Scan for the cell matching the given text and deliver its [X, Y] coordinate at center. 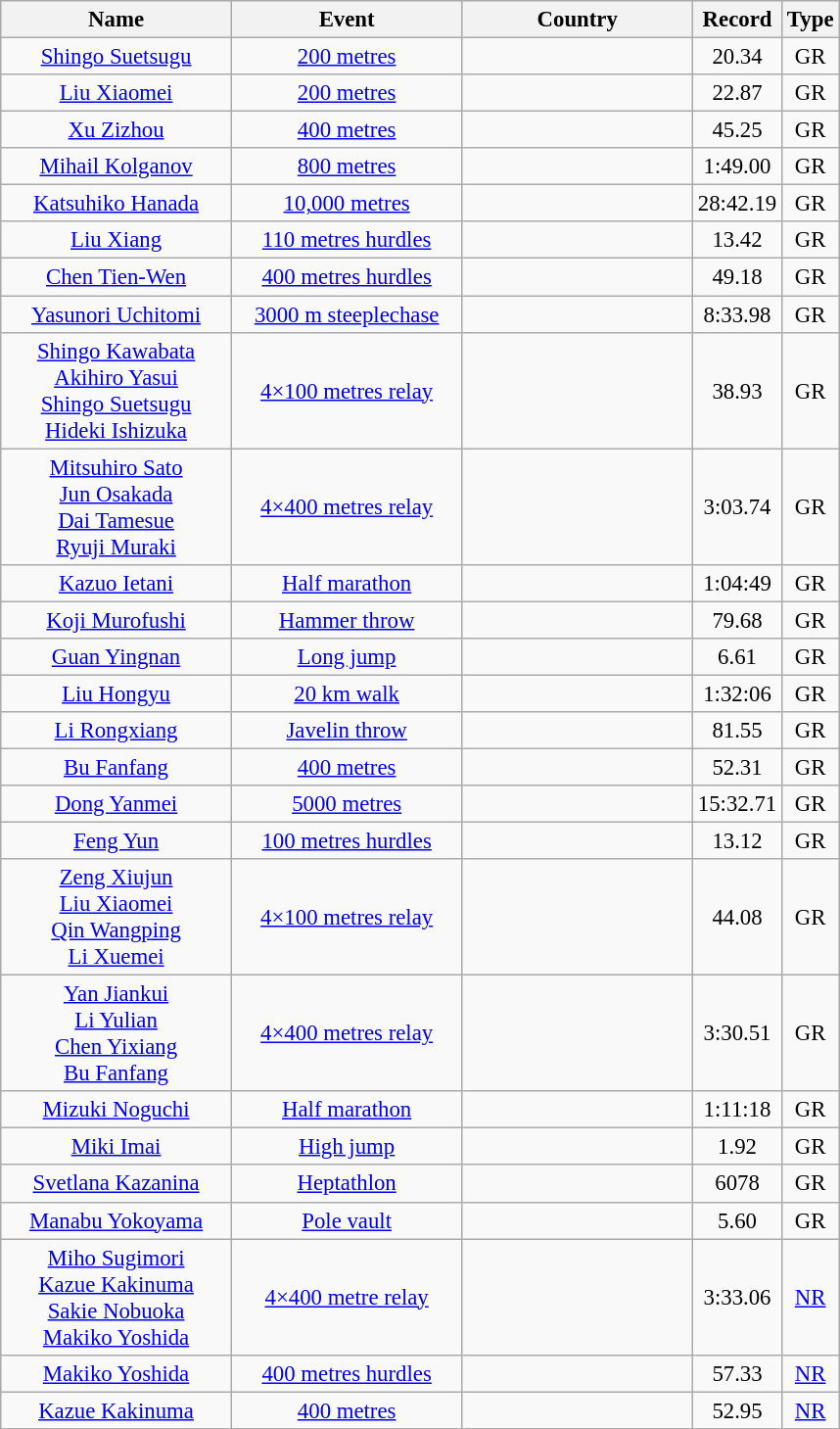
Kazue Kakinuma [117, 1410]
3:03.74 [738, 507]
Pole vault [347, 1220]
Heptathlon [347, 1184]
52.95 [738, 1410]
Mihail Kolganov [117, 167]
52.31 [738, 767]
Bu Fanfang [117, 767]
8:33.98 [738, 314]
Liu Xiaomei [117, 93]
1:04:49 [738, 583]
Katsuhiko Hanada [117, 204]
110 metres hurdles [347, 240]
Koji Murofushi [117, 620]
3:33.06 [738, 1297]
49.18 [738, 277]
Guan Yingnan [117, 657]
Country [578, 20]
1.92 [738, 1147]
20 km walk [347, 693]
Miho SugimoriKazue KakinumaSakie NobuokaMakiko Yoshida [117, 1297]
Xu Zizhou [117, 130]
Liu Hongyu [117, 693]
Makiko Yoshida [117, 1373]
Hammer throw [347, 620]
Liu Xiang [117, 240]
3000 m steeplechase [347, 314]
Zeng XiujunLiu XiaomeiQin WangpingLi Xuemei [117, 917]
10,000 metres [347, 204]
44.08 [738, 917]
Mitsuhiro SatoJun OsakadaDai TamesueRyuji Muraki [117, 507]
Event [347, 20]
Javelin throw [347, 731]
Miki Imai [117, 1147]
800 metres [347, 167]
22.87 [738, 93]
1:49.00 [738, 167]
45.25 [738, 130]
Dong Yanmei [117, 804]
Shingo Suetsugu [117, 57]
79.68 [738, 620]
Shingo KawabataAkihiro YasuiShingo SuetsuguHideki Ishizuka [117, 390]
Kazuo Ietani [117, 583]
13.12 [738, 841]
6078 [738, 1184]
13.42 [738, 240]
4×400 metre relay [347, 1297]
5000 metres [347, 804]
High jump [347, 1147]
81.55 [738, 731]
6.61 [738, 657]
28:42.19 [738, 204]
1:32:06 [738, 693]
38.93 [738, 390]
Mizuki Noguchi [117, 1110]
3:30.51 [738, 1034]
Record [738, 20]
Long jump [347, 657]
Name [117, 20]
1:11:18 [738, 1110]
Feng Yun [117, 841]
Yan JiankuiLi YulianChen YixiangBu Fanfang [117, 1034]
20.34 [738, 57]
57.33 [738, 1373]
Li Rongxiang [117, 731]
100 metres hurdles [347, 841]
Svetlana Kazanina [117, 1184]
Yasunori Uchitomi [117, 314]
Manabu Yokoyama [117, 1220]
5.60 [738, 1220]
15:32.71 [738, 804]
Chen Tien-Wen [117, 277]
Type [811, 20]
